Capture the cell that displays the provided text and extract its (x, y) central coordinate. 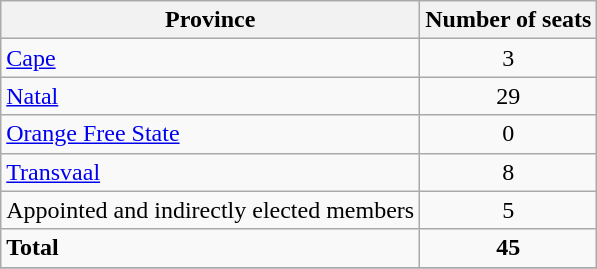
Cape (210, 58)
0 (508, 134)
Appointed and indirectly elected members (210, 210)
5 (508, 210)
8 (508, 172)
Transvaal (210, 172)
3 (508, 58)
45 (508, 248)
Province (210, 20)
29 (508, 96)
Total (210, 248)
Orange Free State (210, 134)
Number of seats (508, 20)
Natal (210, 96)
